From the cell containing the given text, extract its center point as [X, Y] coordinate. 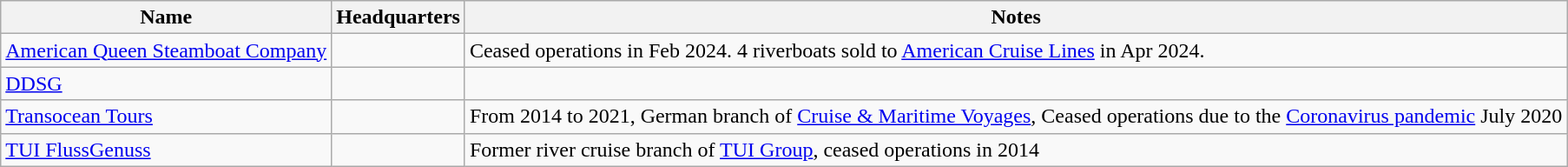
Notes [1016, 17]
Transocean Tours [167, 117]
Name [167, 17]
Former river cruise branch of TUI Group, ceased operations in 2014 [1016, 150]
Ceased operations in Feb 2024. 4 riverboats sold to American Cruise Lines in Apr 2024. [1016, 50]
TUI FlussGenuss [167, 150]
From 2014 to 2021, German branch of Cruise & Maritime Voyages, Ceased operations due to the Coronavirus pandemic July 2020 [1016, 117]
DDSG [167, 83]
American Queen Steamboat Company [167, 50]
Headquarters [399, 17]
